Provide the (X, Y) coordinate of the cell's center where the given text is located.  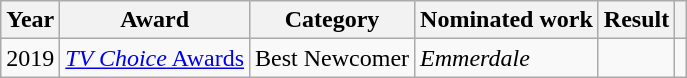
Award (155, 20)
Year (30, 20)
2019 (30, 58)
Category (332, 20)
Best Newcomer (332, 58)
TV Choice Awards (155, 58)
Emmerdale (507, 58)
Nominated work (507, 20)
Result (636, 20)
